Locate the cell with the specified text and output its [X, Y] center coordinate. 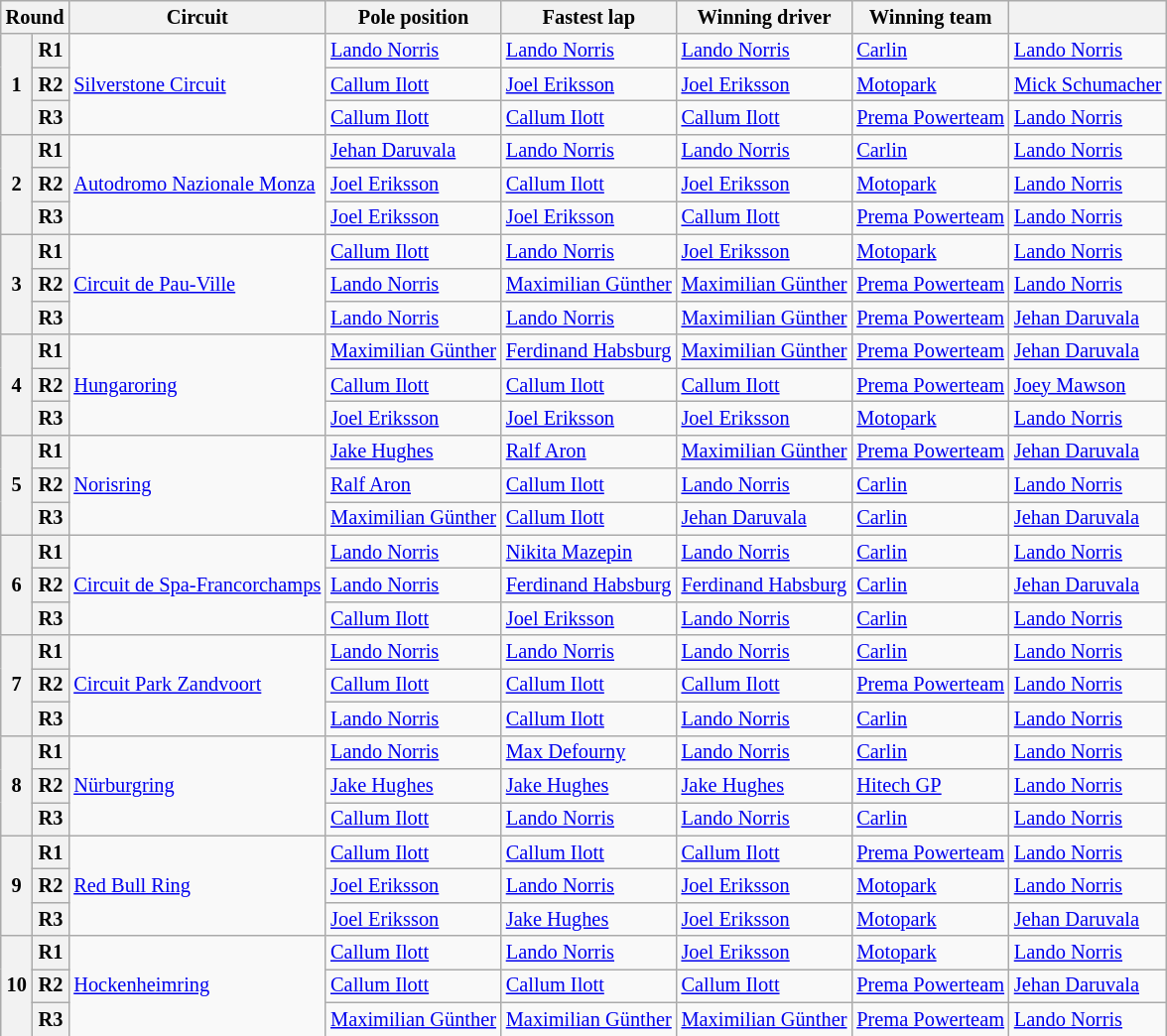
Hungaroring [196, 385]
Fastest lap [589, 17]
Nikita Mazepin [589, 552]
Red Bull Ring [196, 885]
Nürburgring [196, 786]
Circuit Park Zandvoort [196, 685]
Pole position [413, 17]
2 [17, 185]
Hitech GP [931, 785]
10 [17, 986]
9 [17, 885]
Mick Schumacher [1088, 84]
Silverstone Circuit [196, 83]
3 [17, 284]
Winning team [931, 17]
Circuit de Spa-Francorchamps [196, 585]
Norisring [196, 484]
Max Defourny [589, 752]
Autodromo Nazionale Monza [196, 185]
7 [17, 685]
Circuit [196, 17]
6 [17, 585]
5 [17, 484]
Joey Mawson [1088, 385]
Circuit de Pau-Ville [196, 284]
8 [17, 786]
Hockenheimring [196, 986]
Winning driver [764, 17]
1 [17, 83]
4 [17, 385]
Round [36, 17]
